Determine the (X, Y) coordinate at the center of the cell enclosing the given text.  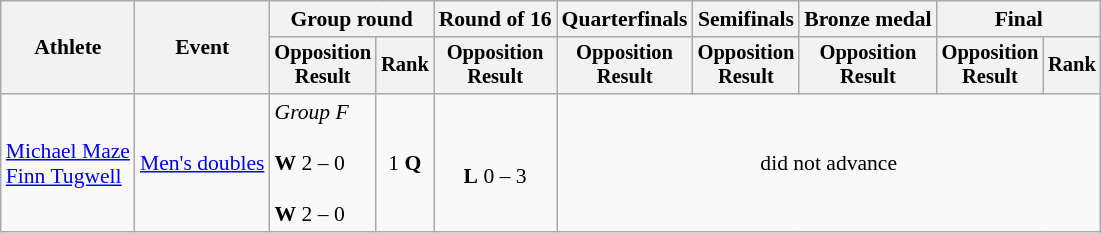
Bronze medal (868, 19)
did not advance (829, 163)
Group FW 2 – 0W 2 – 0 (322, 163)
Event (202, 48)
Michael MazeFinn Tugwell (68, 163)
Athlete (68, 48)
Round of 16 (496, 19)
Final (1019, 19)
Group round (351, 19)
Semifinals (746, 19)
L 0 – 3 (496, 163)
Men's doubles (202, 163)
1 Q (405, 163)
Quarterfinals (625, 19)
